Extract the [X, Y] coordinate from the center of the cell holding the provided text.  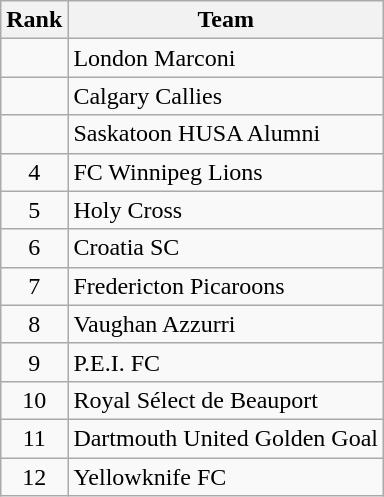
Rank [34, 20]
12 [34, 477]
9 [34, 362]
Fredericton Picaroons [226, 286]
Royal Sélect de Beauport [226, 400]
Croatia SC [226, 248]
Vaughan Azzurri [226, 324]
7 [34, 286]
Yellowknife FC [226, 477]
5 [34, 210]
11 [34, 438]
10 [34, 400]
Holy Cross [226, 210]
Saskatoon HUSA Alumni [226, 134]
P.E.I. FC [226, 362]
Calgary Callies [226, 96]
Dartmouth United Golden Goal [226, 438]
London Marconi [226, 58]
6 [34, 248]
4 [34, 172]
8 [34, 324]
FC Winnipeg Lions [226, 172]
Team [226, 20]
